Detect which cell encompasses the target text, then output its (x, y) center coordinate. 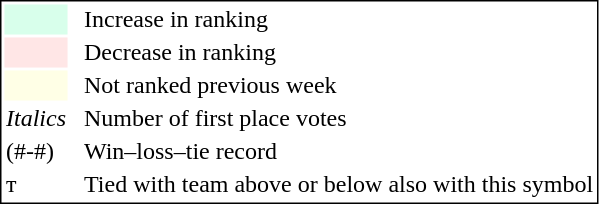
Win–loss–tie record (338, 151)
Not ranked previous week (338, 85)
(#-#) (36, 151)
Tied with team above or below also with this symbol (338, 185)
Increase in ranking (338, 19)
т (36, 185)
Number of first place votes (338, 119)
Decrease in ranking (338, 53)
Italics (36, 119)
